Pinpoint the cell where the given text exists, returning its (x, y) midpoint coordinate. 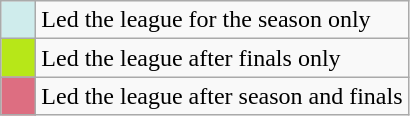
Led the league for the season only (222, 20)
Led the league after finals only (222, 58)
Led the league after season and finals (222, 96)
